Find where the given text appears and provide that cell's center as (X, Y) coordinate. 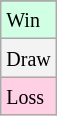
Draw (28, 58)
Loss (28, 96)
Win (28, 20)
